Output the (X, Y) coordinate of the center of the cell containing the given text.  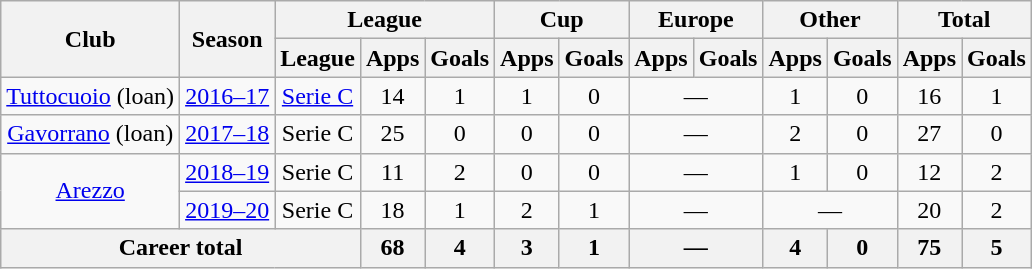
5 (997, 248)
20 (929, 210)
16 (929, 96)
Cup (562, 20)
14 (392, 96)
Gavorrano (loan) (90, 134)
Arezzo (90, 191)
Season (228, 39)
Club (90, 39)
Total (964, 20)
11 (392, 172)
Career total (181, 248)
3 (527, 248)
Tuttocuoio (loan) (90, 96)
68 (392, 248)
2019–20 (228, 210)
2016–17 (228, 96)
27 (929, 134)
25 (392, 134)
2018–19 (228, 172)
Europe (696, 20)
2017–18 (228, 134)
75 (929, 248)
12 (929, 172)
18 (392, 210)
Other (830, 20)
